Capture the cell that displays the provided text and extract its [X, Y] central coordinate. 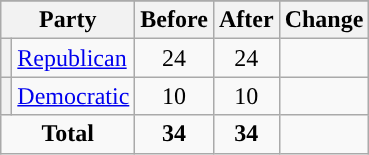
Before [174, 20]
Change [324, 20]
Democratic [74, 96]
After [246, 20]
Republican [74, 58]
Total [68, 134]
Party [68, 20]
